Return (X, Y) of the center of cell containing provided text 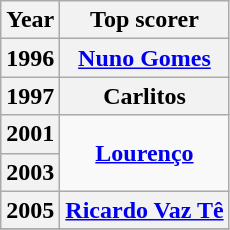
Carlitos (144, 96)
Ricardo Vaz Tê (144, 210)
Top scorer (144, 20)
2001 (30, 134)
1996 (30, 58)
1997 (30, 96)
2005 (30, 210)
Nuno Gomes (144, 58)
Lourenço (144, 153)
2003 (30, 172)
Year (30, 20)
